Determine the [X, Y] coordinate at the center of the cell enclosing the given text.  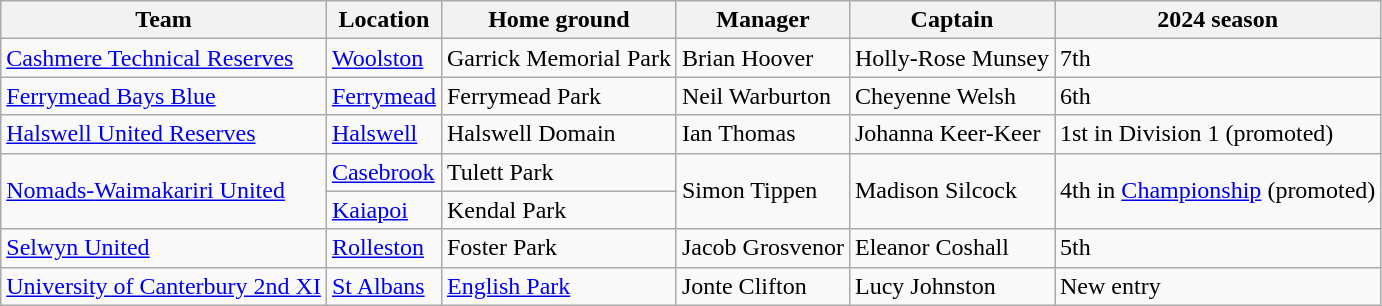
1st in Division 1 (promoted) [1217, 134]
Ferrymead Park [558, 96]
University of Canterbury 2nd XI [164, 286]
Casebrook [384, 172]
Foster Park [558, 248]
Ferrymead [384, 96]
Selwyn United [164, 248]
Manager [762, 20]
Ferrymead Bays Blue [164, 96]
Halswell Domain [558, 134]
Team [164, 20]
Nomads-Waimakariri United [164, 191]
5th [1217, 248]
Woolston [384, 58]
Eleanor Coshall [952, 248]
Brian Hoover [762, 58]
Ian Thomas [762, 134]
Simon Tippen [762, 191]
Tulett Park [558, 172]
4th in Championship (promoted) [1217, 191]
Madison Silcock [952, 191]
St Albans [384, 286]
New entry [1217, 286]
Lucy Johnston [952, 286]
6th [1217, 96]
Johanna Keer-Keer [952, 134]
Cheyenne Welsh [952, 96]
Captain [952, 20]
Kaiapoi [384, 210]
Neil Warburton [762, 96]
English Park [558, 286]
Cashmere Technical Reserves [164, 58]
Location [384, 20]
Kendal Park [558, 210]
Home ground [558, 20]
Garrick Memorial Park [558, 58]
Halswell [384, 134]
Holly-Rose Munsey [952, 58]
Rolleston [384, 248]
2024 season [1217, 20]
Jacob Grosvenor [762, 248]
Jonte Clifton [762, 286]
Halswell United Reserves [164, 134]
7th [1217, 58]
